Scan for the cell matching the given text and deliver its (X, Y) coordinate at center. 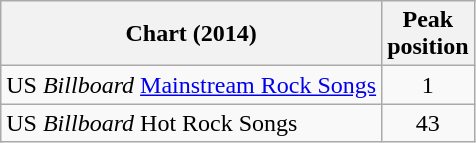
1 (428, 85)
Chart (2014) (192, 34)
Peakposition (428, 34)
US Billboard Hot Rock Songs (192, 123)
43 (428, 123)
US Billboard Mainstream Rock Songs (192, 85)
